Return [X, Y] of the center of cell containing provided text 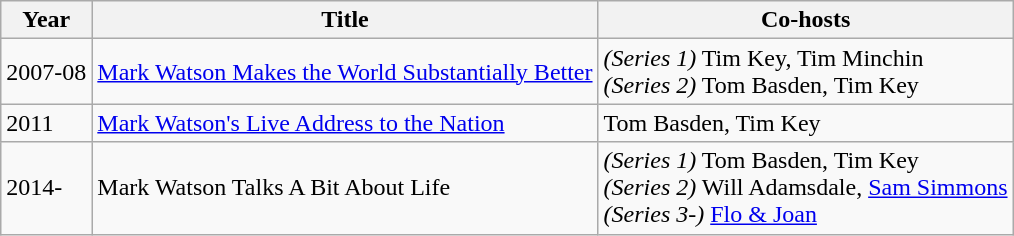
2011 [46, 123]
(Series 1) Tim Key, Tim Minchin(Series 2) Tom Basden, Tim Key [806, 72]
(Series 1) Tom Basden, Tim Key(Series 2) Will Adamsdale, Sam Simmons(Series 3-) Flo & Joan [806, 188]
Tom Basden, Tim Key [806, 123]
Title [345, 20]
Mark Watson's Live Address to the Nation [345, 123]
2014- [46, 188]
Mark Watson Talks A Bit About Life [345, 188]
Co-hosts [806, 20]
2007-08 [46, 72]
Year [46, 20]
Mark Watson Makes the World Substantially Better [345, 72]
